From the cell containing the given text, extract its center point as [x, y] coordinate. 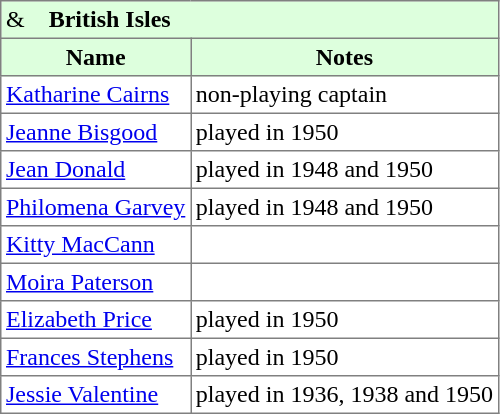
Name [96, 57]
Jessie Valentine [96, 395]
Elizabeth Price [96, 320]
& British Isles [250, 20]
Katharine Cairns [96, 95]
non-playing captain [345, 95]
played in 1936, 1938 and 1950 [345, 395]
Jeanne Bisgood [96, 132]
Moira Paterson [96, 282]
Jean Donald [96, 170]
Kitty MacCann [96, 245]
Frances Stephens [96, 357]
Philomena Garvey [96, 207]
Notes [345, 57]
